Detect which cell encompasses the target text, then output its (X, Y) center coordinate. 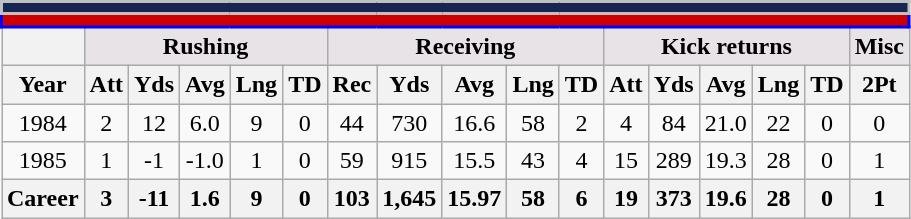
44 (352, 123)
21.0 (726, 123)
915 (410, 161)
15.5 (474, 161)
16.6 (474, 123)
Rushing (206, 46)
12 (154, 123)
15 (626, 161)
1984 (44, 123)
Misc (879, 46)
2Pt (879, 84)
59 (352, 161)
-11 (154, 199)
43 (533, 161)
19.6 (726, 199)
84 (674, 123)
373 (674, 199)
19 (626, 199)
-1.0 (206, 161)
Rec (352, 84)
3 (106, 199)
103 (352, 199)
1985 (44, 161)
Receiving (466, 46)
Kick returns (726, 46)
Career (44, 199)
730 (410, 123)
19.3 (726, 161)
6.0 (206, 123)
Year (44, 84)
-1 (154, 161)
1,645 (410, 199)
15.97 (474, 199)
289 (674, 161)
6 (581, 199)
22 (778, 123)
1.6 (206, 199)
